Identify which cell holds the provided text, then report its [x, y] central coordinate. 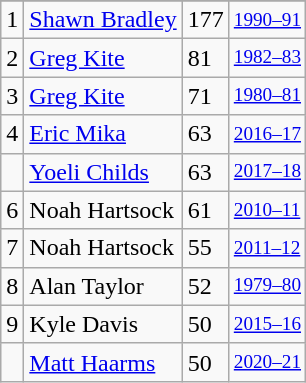
Yoeli Childs [103, 172]
7 [12, 248]
1979–80 [267, 286]
2011–12 [267, 248]
52 [206, 286]
Kyle Davis [103, 324]
2017–18 [267, 172]
81 [206, 58]
1990–91 [267, 20]
4 [12, 134]
Shawn Bradley [103, 20]
3 [12, 96]
2 [12, 58]
2016–17 [267, 134]
1980–81 [267, 96]
61 [206, 210]
Alan Taylor [103, 286]
2010–11 [267, 210]
9 [12, 324]
8 [12, 286]
1 [12, 20]
55 [206, 248]
2015–16 [267, 324]
Eric Mika [103, 134]
1982–83 [267, 58]
71 [206, 96]
Matt Haarms [103, 362]
6 [12, 210]
177 [206, 20]
2020–21 [267, 362]
